Return [X, Y] of the center of cell containing provided text 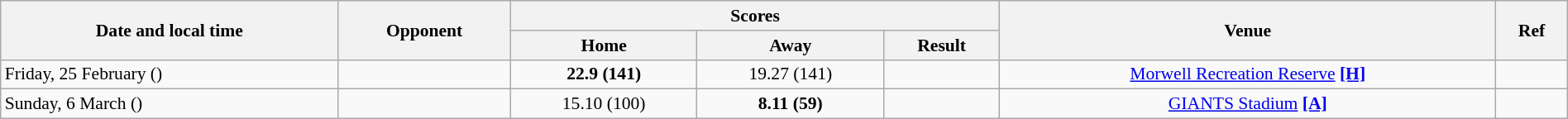
19.27 (141) [791, 74]
Scores [754, 16]
Ref [1532, 30]
Morwell Recreation Reserve [H] [1248, 74]
Date and local time [170, 30]
GIANTS Stadium [A] [1248, 104]
Away [791, 45]
Venue [1248, 30]
Opponent [425, 30]
22.9 (141) [604, 74]
Sunday, 6 March () [170, 104]
8.11 (59) [791, 104]
Home [604, 45]
15.10 (100) [604, 104]
Friday, 25 February () [170, 74]
Result [942, 45]
